From the cell containing the given text, extract its center point as (x, y) coordinate. 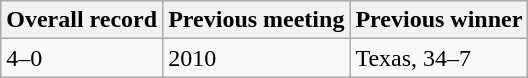
Previous winner (439, 20)
4–0 (82, 58)
Texas, 34–7 (439, 58)
Previous meeting (256, 20)
Overall record (82, 20)
2010 (256, 58)
